Find where the given text appears and provide that cell's center as [x, y] coordinate. 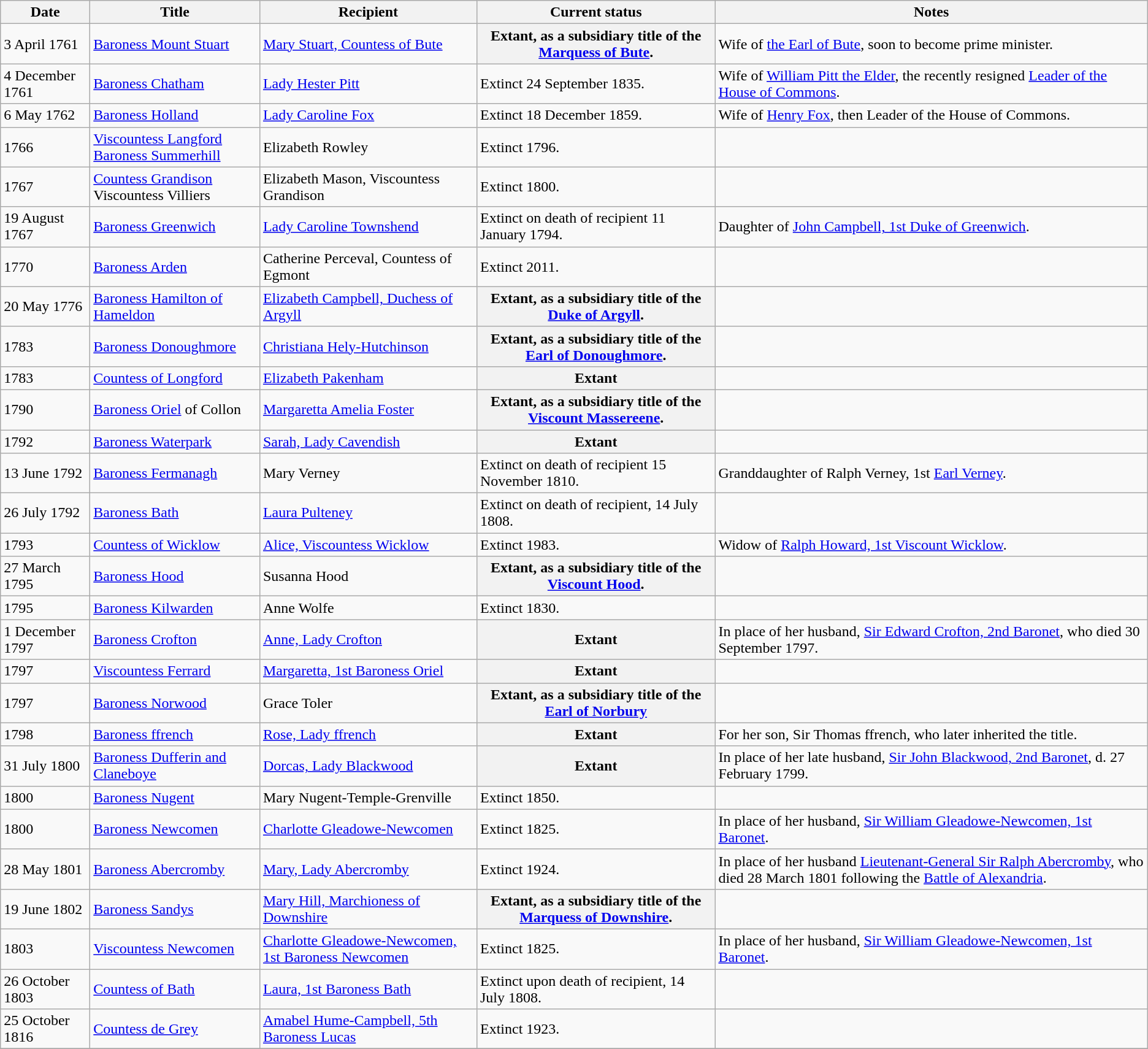
Wife of Henry Fox, then Leader of the House of Commons. [931, 115]
Extant, as a subsidiary title of the Viscount Massereene. [596, 410]
Notes [931, 12]
Anne Wolfe [368, 608]
26 July 1792 [45, 513]
Christiana Hely-Hutchinson [368, 346]
Anne, Lady Crofton [368, 639]
Baroness Hood [175, 577]
1 December 1797 [45, 639]
Extinct 1983. [596, 545]
Baroness Waterpark [175, 441]
Baroness Mount Stuart [175, 44]
Baroness Arden [175, 266]
Extant, as a subsidiary title of the Viscount Hood. [596, 577]
Extinct 1800. [596, 186]
1766 [45, 147]
Baroness Holland [175, 115]
Baroness Crofton [175, 639]
Extant, as a subsidiary title of the Marquess of Downshire. [596, 909]
Sarah, Lady Cavendish [368, 441]
25 October 1816 [45, 1029]
Extinct 1830. [596, 608]
Extant, as a subsidiary title of the Duke of Argyll. [596, 307]
1767 [45, 186]
3 April 1761 [45, 44]
Extinct on death of recipient 11 January 1794. [596, 227]
Wife of the Earl of Bute, soon to become prime minister. [931, 44]
Laura Pulteney [368, 513]
Date [45, 12]
Wife of William Pitt the Elder, the recently resigned Leader of the House of Commons. [931, 83]
Charlotte Gleadowe-Newcomen [368, 829]
Susanna Hood [368, 577]
Baroness Dufferin and Claneboye [175, 766]
Granddaughter of Ralph Verney, 1st Earl Verney. [931, 474]
1790 [45, 410]
Mary Stuart, Countess of Bute [368, 44]
Mary, Lady Abercromby [368, 869]
Baroness Abercromby [175, 869]
Baroness Fermanagh [175, 474]
Current status [596, 12]
Viscountess Newcomen [175, 948]
31 July 1800 [45, 766]
Margaretta, 1st Baroness Oriel [368, 671]
Baroness Norwood [175, 703]
Countess of Wicklow [175, 545]
Dorcas, Lady Blackwood [368, 766]
In place of her late husband, Sir John Blackwood, 2nd Baronet, d. 27 February 1799. [931, 766]
19 August 1767 [45, 227]
Elizabeth Pakenham [368, 378]
6 May 1762 [45, 115]
Elizabeth Campbell, Duchess of Argyll [368, 307]
Extinct upon death of recipient, 14 July 1808. [596, 989]
Extinct on death of recipient, 14 July 1808. [596, 513]
Baroness Newcomen [175, 829]
Catherine Perceval, Countess of Egmont [368, 266]
Elizabeth Rowley [368, 147]
Amabel Hume-Campbell, 5th Baroness Lucas [368, 1029]
Grace Toler [368, 703]
Extinct on death of recipient 15 November 1810. [596, 474]
19 June 1802 [45, 909]
Extinct 1850. [596, 797]
Baroness Nugent [175, 797]
1770 [45, 266]
Alice, Viscountess Wicklow [368, 545]
Extinct 1924. [596, 869]
26 October 1803 [45, 989]
Extinct 2011. [596, 266]
Baroness Chatham [175, 83]
28 May 1801 [45, 869]
Margaretta Amelia Foster [368, 410]
Rose, Lady ffrench [368, 734]
In place of her husband Lieutenant-General Sir Ralph Abercromby, who died 28 March 1801 following the Battle of Alexandria. [931, 869]
Widow of Ralph Howard, 1st Viscount Wicklow. [931, 545]
Charlotte Gleadowe-Newcomen, 1st Baroness Newcomen [368, 948]
Extant, as a subsidiary title of the Marquess of Bute. [596, 44]
For her son, Sir Thomas ffrench, who later inherited the title. [931, 734]
Extinct 18 December 1859. [596, 115]
Viscountess Langford Baroness Summerhill [175, 147]
Viscountess Ferrard [175, 671]
Extinct 1923. [596, 1029]
4 December 1761 [45, 83]
Baroness Donoughmore [175, 346]
1803 [45, 948]
Title [175, 12]
Baroness Hamilton of Hameldon [175, 307]
Baroness Greenwich [175, 227]
13 June 1792 [45, 474]
Baroness Oriel of Collon [175, 410]
Countess Grandison Viscountess Villiers [175, 186]
27 March 1795 [45, 577]
Countess de Grey [175, 1029]
In place of her husband, Sir Edward Crofton, 2nd Baronet, who died 30 September 1797. [931, 639]
Mary Nugent-Temple-Grenville [368, 797]
Countess of Longford [175, 378]
1795 [45, 608]
Extinct 24 September 1835. [596, 83]
Laura, 1st Baroness Bath [368, 989]
Extant, as a subsidiary title of the Earl of Norbury [596, 703]
20 May 1776 [45, 307]
Lady Hester Pitt [368, 83]
Baroness Bath [175, 513]
Extant, as a subsidiary title of the Earl of Donoughmore. [596, 346]
1798 [45, 734]
Lady Caroline Fox [368, 115]
Countess of Bath [175, 989]
1792 [45, 441]
Mary Hill, Marchioness of Downshire [368, 909]
Daughter of John Campbell, 1st Duke of Greenwich. [931, 227]
Elizabeth Mason, Viscountess Grandison [368, 186]
Recipient [368, 12]
1793 [45, 545]
Baroness Kilwarden [175, 608]
Extinct 1796. [596, 147]
Baroness Sandys [175, 909]
Lady Caroline Townshend [368, 227]
Baroness ffrench [175, 734]
Mary Verney [368, 474]
